Return the [X, Y] coordinate for the center point of the cell that contains the specified text.  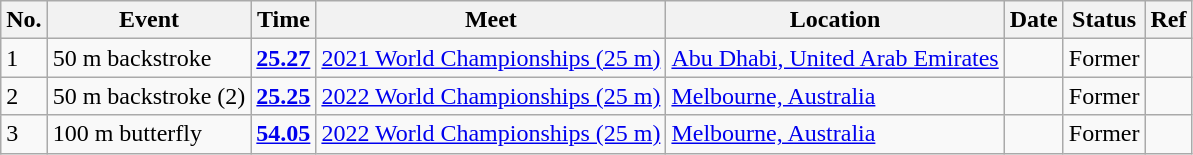
Abu Dhabi, United Arab Emirates [835, 58]
25.25 [284, 96]
50 m backstroke [149, 58]
Ref [1168, 20]
50 m backstroke (2) [149, 96]
100 m butterfly [149, 134]
2021 World Championships (25 m) [491, 58]
Status [1104, 20]
1 [24, 58]
Date [1034, 20]
54.05 [284, 134]
2 [24, 96]
25.27 [284, 58]
Meet [491, 20]
Location [835, 20]
3 [24, 134]
No. [24, 20]
Event [149, 20]
Time [284, 20]
